Find where the given text appears and provide that cell's center as (X, Y) coordinate. 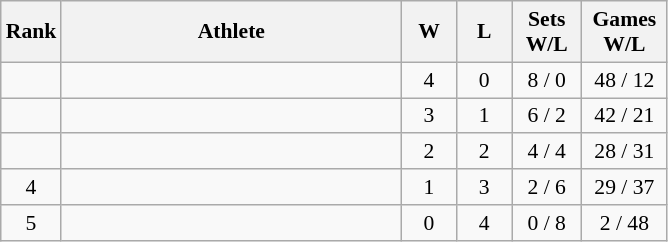
Athlete (231, 32)
W (428, 32)
L (484, 32)
29 / 37 (624, 187)
2 / 6 (547, 187)
6 / 2 (547, 116)
42 / 21 (624, 116)
SetsW/L (547, 32)
4 / 4 (547, 152)
28 / 31 (624, 152)
5 (32, 223)
48 / 12 (624, 80)
Rank (32, 32)
8 / 0 (547, 80)
0 / 8 (547, 223)
2 / 48 (624, 223)
GamesW/L (624, 32)
